Output the [X, Y] coordinate of the center of the cell containing the given text.  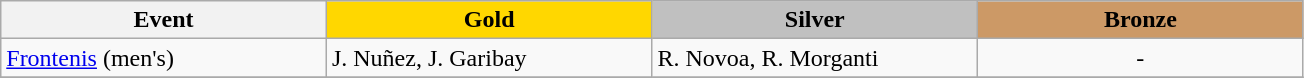
Frontenis (men's) [164, 58]
Gold [489, 20]
Silver [815, 20]
Event [164, 20]
Bronze [1141, 20]
J. Nuñez, J. Garibay [489, 58]
R. Novoa, R. Morganti [815, 58]
- [1141, 58]
